Locate the cell with the specified text and output its [X, Y] center coordinate. 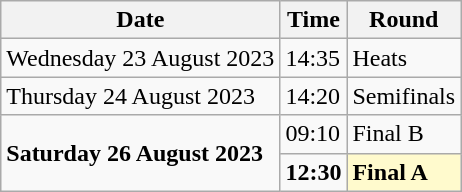
Final A [404, 172]
Final B [404, 134]
Heats [404, 58]
Round [404, 20]
09:10 [314, 134]
Thursday 24 August 2023 [140, 96]
Semifinals [404, 96]
Wednesday 23 August 2023 [140, 58]
Date [140, 20]
14:35 [314, 58]
14:20 [314, 96]
Saturday 26 August 2023 [140, 153]
Time [314, 20]
12:30 [314, 172]
